Return the (x, y) coordinate for the center point of the cell that contains the specified text.  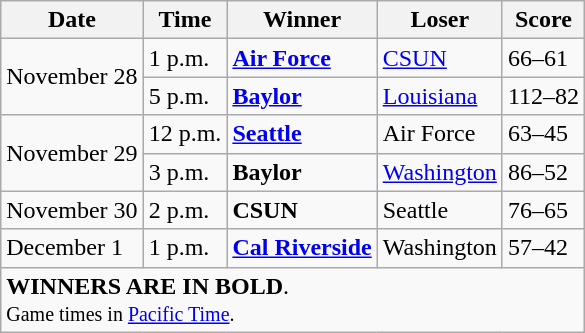
Score (543, 20)
66–61 (543, 58)
12 p.m. (185, 134)
3 p.m. (185, 172)
November 30 (72, 210)
WINNERS ARE IN BOLD.Game times in Pacific Time. (293, 300)
Cal Riverside (302, 248)
57–42 (543, 248)
November 29 (72, 153)
86–52 (543, 172)
Loser (440, 20)
5 p.m. (185, 96)
Time (185, 20)
November 28 (72, 77)
112–82 (543, 96)
Date (72, 20)
Louisiana (440, 96)
63–45 (543, 134)
Winner (302, 20)
2 p.m. (185, 210)
December 1 (72, 248)
76–65 (543, 210)
